Return the [X, Y] coordinate for the center point of the cell that contains the specified text.  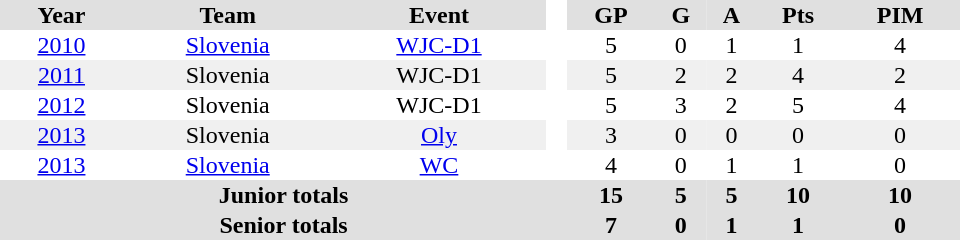
Pts [798, 15]
Event [440, 15]
7 [611, 225]
GP [611, 15]
2012 [62, 105]
WC [440, 165]
PIM [900, 15]
2010 [62, 45]
A [732, 15]
G [681, 15]
Senior totals [284, 225]
15 [611, 195]
Oly [440, 135]
Team [228, 15]
2011 [62, 75]
Year [62, 15]
Junior totals [284, 195]
